For the text-containing cell, return its midpoint in (X, Y) coordinate format. 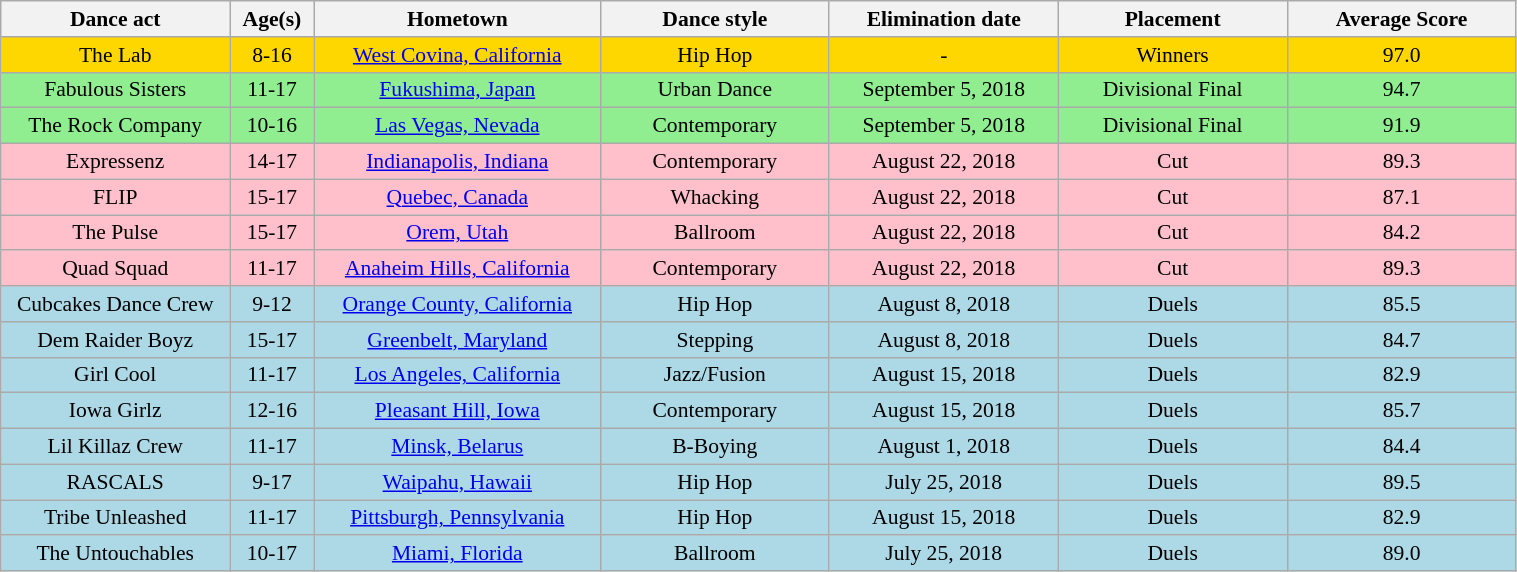
Pleasant Hill, Iowa (457, 411)
The Rock Company (116, 126)
Fukushima, Japan (457, 90)
84.4 (1402, 447)
Miami, Florida (457, 554)
94.7 (1402, 90)
Anaheim Hills, California (457, 269)
Dance style (714, 19)
Quad Squad (116, 269)
Urban Dance (714, 90)
RASCALS (116, 482)
B-Boying (714, 447)
8-16 (272, 55)
Placement (1172, 19)
Stepping (714, 340)
87.1 (1402, 197)
84.2 (1402, 233)
Los Angeles, California (457, 375)
Dance act (116, 19)
Age(s) (272, 19)
85.7 (1402, 411)
9-12 (272, 304)
89.5 (1402, 482)
The Untouchables (116, 554)
West Covina, California (457, 55)
Tribe Unleashed (116, 518)
Cubcakes Dance Crew (116, 304)
97.0 (1402, 55)
Winners (1172, 55)
12-16 (272, 411)
Orange County, California (457, 304)
Elimination date (944, 19)
The Pulse (116, 233)
The Lab (116, 55)
- (944, 55)
Pittsburgh, Pennsylvania (457, 518)
Whacking (714, 197)
10-17 (272, 554)
Quebec, Canada (457, 197)
85.5 (1402, 304)
Waipahu, Hawaii (457, 482)
91.9 (1402, 126)
Lil Killaz Crew (116, 447)
Orem, Utah (457, 233)
14-17 (272, 162)
Hometown (457, 19)
84.7 (1402, 340)
89.0 (1402, 554)
Average Score (1402, 19)
Greenbelt, Maryland (457, 340)
Jazz/Fusion (714, 375)
Minsk, Belarus (457, 447)
Dem Raider Boyz (116, 340)
10-16 (272, 126)
August 1, 2018 (944, 447)
Las Vegas, Nevada (457, 126)
Iowa Girlz (116, 411)
Indianapolis, Indiana (457, 162)
Girl Cool (116, 375)
FLIP (116, 197)
Expressenz (116, 162)
Fabulous Sisters (116, 90)
9-17 (272, 482)
